Identify which cell holds the provided text, then report its [X, Y] central coordinate. 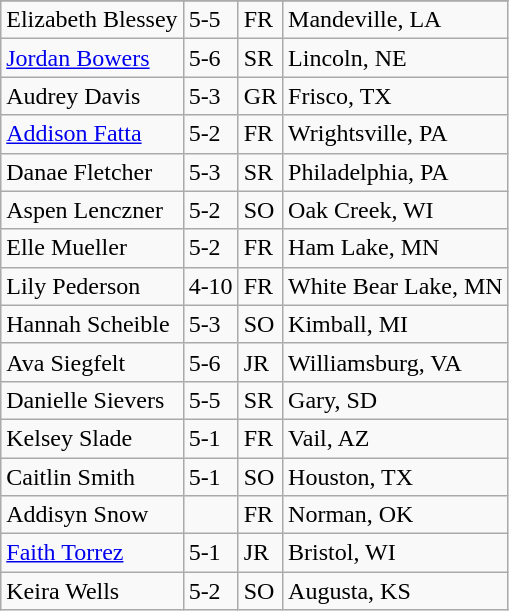
Addisyn Snow [92, 515]
Houston, TX [396, 477]
Bristol, WI [396, 553]
Elizabeth Blessey [92, 20]
Addison Fatta [92, 134]
GR [260, 96]
Gary, SD [396, 400]
Ava Siegfelt [92, 362]
Lily Pederson [92, 286]
Elle Mueller [92, 248]
Kimball, MI [396, 324]
Caitlin Smith [92, 477]
Norman, OK [396, 515]
Philadelphia, PA [396, 172]
Audrey Davis [92, 96]
Frisco, TX [396, 96]
Kelsey Slade [92, 438]
4-10 [210, 286]
Wrightsville, PA [396, 134]
Williamsburg, VA [396, 362]
Faith Torrez [92, 553]
Ham Lake, MN [396, 248]
Oak Creek, WI [396, 210]
Jordan Bowers [92, 58]
Vail, AZ [396, 438]
Lincoln, NE [396, 58]
White Bear Lake, MN [396, 286]
Danae Fletcher [92, 172]
Keira Wells [92, 591]
Augusta, KS [396, 591]
Hannah Scheible [92, 324]
Mandeville, LA [396, 20]
Danielle Sievers [92, 400]
Aspen Lenczner [92, 210]
